Find where the given text appears and provide that cell's center as (x, y) coordinate. 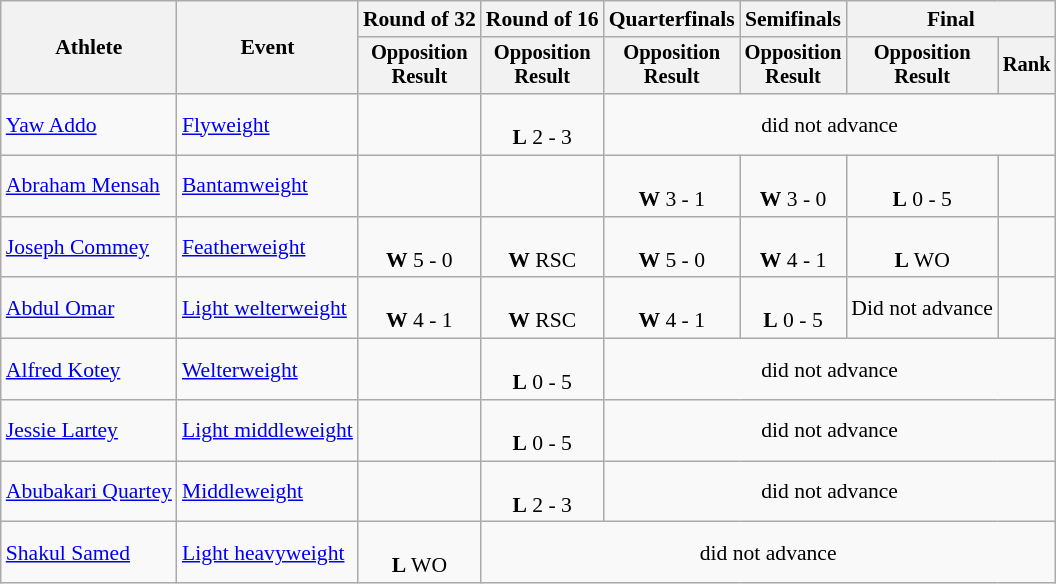
Abraham Mensah (89, 186)
Athlete (89, 48)
Bantamweight (268, 186)
Semifinals (794, 19)
Middleweight (268, 492)
Featherweight (268, 248)
W 3 - 0 (794, 186)
Abubakari Quartey (89, 492)
Round of 16 (542, 19)
Abdul Omar (89, 308)
Joseph Commey (89, 248)
Jessie Lartey (89, 430)
Did not advance (922, 308)
Light middleweight (268, 430)
Quarterfinals (672, 19)
Shakul Samed (89, 552)
Light heavyweight (268, 552)
Round of 32 (420, 19)
Welterweight (268, 370)
Yaw Addo (89, 124)
Event (268, 48)
Rank (1027, 66)
W 3 - 1 (672, 186)
Final (950, 19)
Alfred Kotey (89, 370)
Flyweight (268, 124)
Light welterweight (268, 308)
